Find where the given text appears and provide that cell's center as [x, y] coordinate. 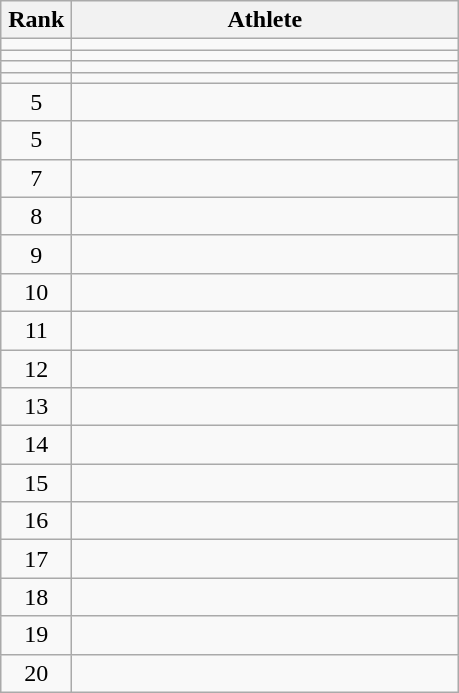
9 [36, 254]
18 [36, 597]
17 [36, 559]
7 [36, 178]
19 [36, 635]
20 [36, 673]
8 [36, 216]
Athlete [265, 20]
10 [36, 292]
12 [36, 369]
15 [36, 483]
11 [36, 330]
13 [36, 407]
14 [36, 445]
Rank [36, 20]
16 [36, 521]
